Pinpoint the cell where the given text exists, returning its (X, Y) midpoint coordinate. 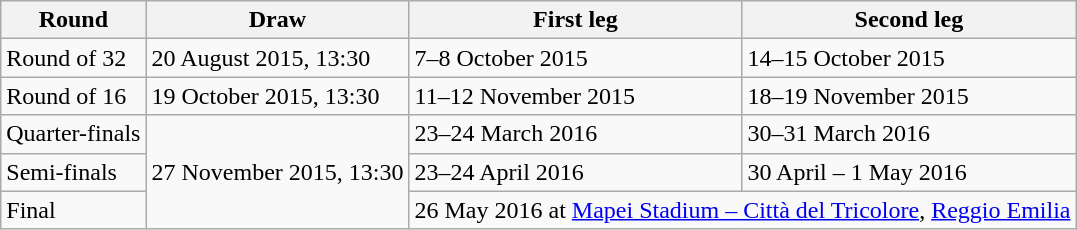
23–24 April 2016 (576, 172)
20 August 2015, 13:30 (278, 58)
Round of 32 (74, 58)
First leg (576, 20)
Draw (278, 20)
30–31 March 2016 (909, 134)
27 November 2015, 13:30 (278, 172)
11–12 November 2015 (576, 96)
23–24 March 2016 (576, 134)
30 April – 1 May 2016 (909, 172)
Round of 16 (74, 96)
26 May 2016 at Mapei Stadium – Città del Tricolore, Reggio Emilia (742, 210)
7–8 October 2015 (576, 58)
Semi-finals (74, 172)
19 October 2015, 13:30 (278, 96)
Final (74, 210)
Round (74, 20)
14–15 October 2015 (909, 58)
Quarter-finals (74, 134)
18–19 November 2015 (909, 96)
Second leg (909, 20)
